For the text-containing cell, return its midpoint in (x, y) coordinate format. 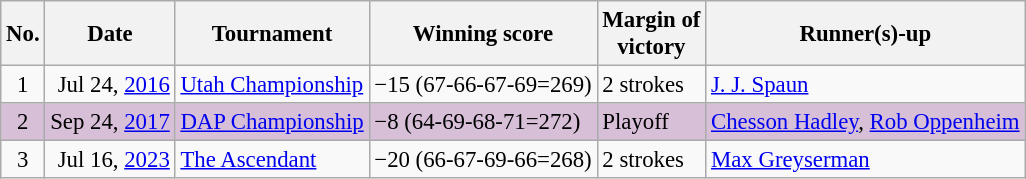
Jul 24, 2016 (110, 85)
Winning score (483, 34)
−8 (64-69-68-71=272) (483, 122)
−15 (67-66-67-69=269) (483, 85)
Utah Championship (272, 85)
DAP Championship (272, 122)
Runner(s)-up (866, 34)
Max Greyserman (866, 160)
1 (23, 85)
Playoff (652, 122)
J. J. Spaun (866, 85)
No. (23, 34)
Tournament (272, 34)
−20 (66-67-69-66=268) (483, 160)
3 (23, 160)
Sep 24, 2017 (110, 122)
2 (23, 122)
Margin ofvictory (652, 34)
The Ascendant (272, 160)
Jul 16, 2023 (110, 160)
Chesson Hadley, Rob Oppenheim (866, 122)
Date (110, 34)
